Provide the (X, Y) coordinate of the cell's center where the given text is located.  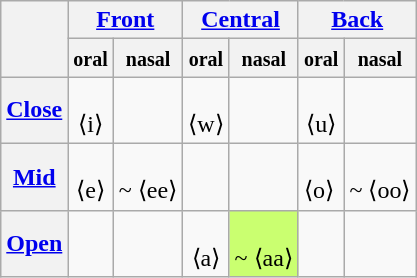
⟨i⟩ (90, 110)
~ ⟨aa⟩ (264, 244)
⟨o⟩ (320, 176)
~ ⟨ee⟩ (148, 176)
⟨u⟩ (320, 110)
⟨w⟩ (206, 110)
Central (241, 20)
Front (126, 20)
Close (34, 110)
Back (357, 20)
~ ⟨oo⟩ (380, 176)
⟨e⟩ (90, 176)
⟨a⟩ (206, 244)
Open (34, 244)
Mid (34, 176)
